Detect which cell encompasses the target text, then output its [X, Y] center coordinate. 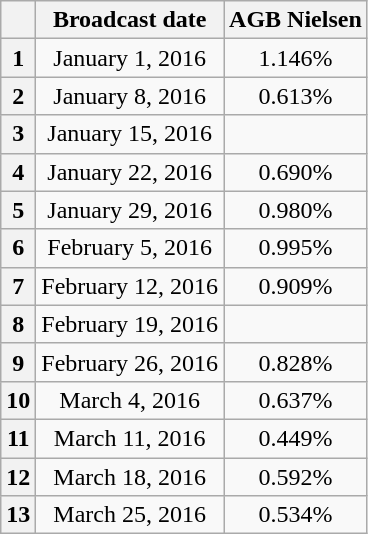
11 [18, 438]
5 [18, 210]
March 11, 2016 [130, 438]
0.534% [296, 515]
4 [18, 172]
0.828% [296, 362]
7 [18, 286]
1 [18, 58]
March 18, 2016 [130, 477]
February 12, 2016 [130, 286]
February 26, 2016 [130, 362]
9 [18, 362]
February 19, 2016 [130, 324]
March 25, 2016 [130, 515]
6 [18, 248]
0.613% [296, 96]
January 22, 2016 [130, 172]
February 5, 2016 [130, 248]
January 15, 2016 [130, 134]
8 [18, 324]
0.909% [296, 286]
January 29, 2016 [130, 210]
0.980% [296, 210]
3 [18, 134]
January 8, 2016 [130, 96]
0.690% [296, 172]
March 4, 2016 [130, 400]
AGB Nielsen [296, 20]
0.592% [296, 477]
January 1, 2016 [130, 58]
0.449% [296, 438]
0.637% [296, 400]
10 [18, 400]
Broadcast date [130, 20]
2 [18, 96]
0.995% [296, 248]
12 [18, 477]
1.146% [296, 58]
13 [18, 515]
